Determine the (x, y) coordinate at the center of the cell enclosing the given text.  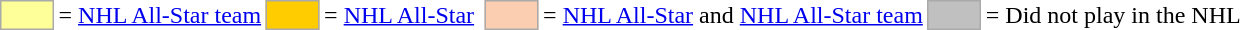
= NHL All-Star (400, 15)
= NHL All-Star and NHL All-Star team (734, 15)
= NHL All-Star team (160, 15)
